Identify which cell holds the provided text, then report its [x, y] central coordinate. 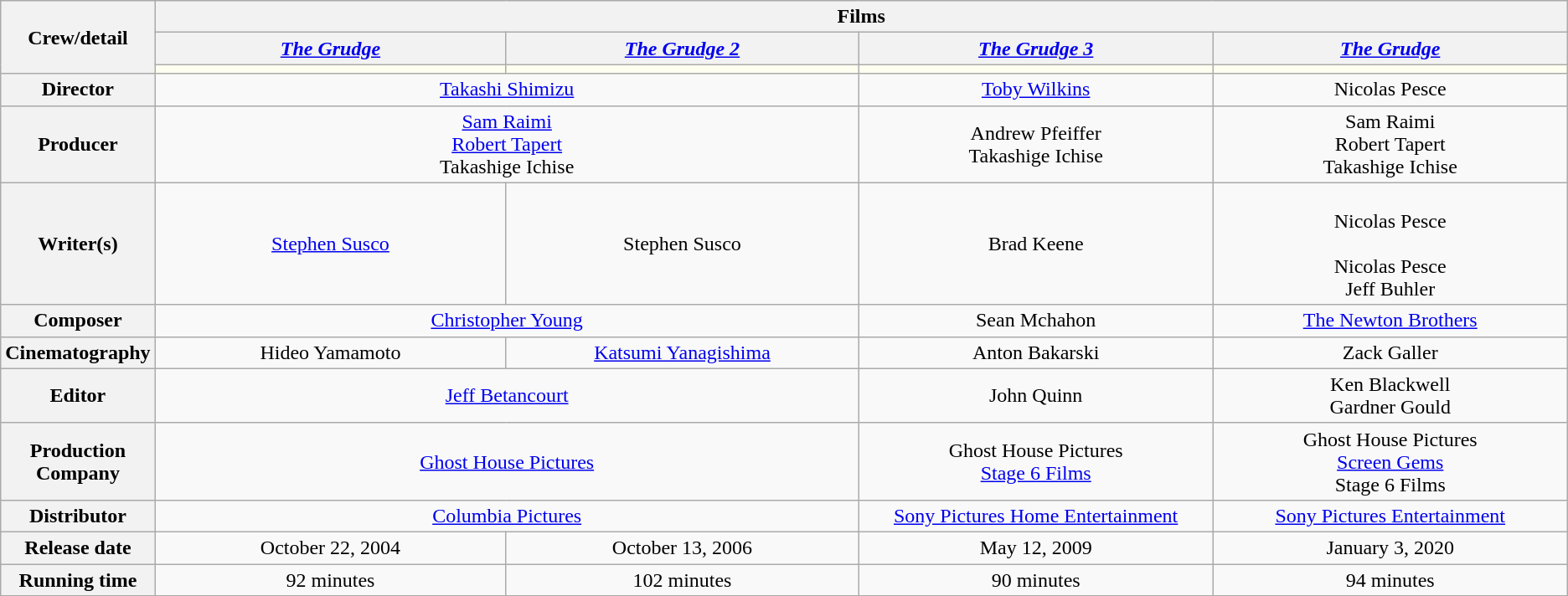
Ken BlackwellGardner Gould [1390, 395]
Sean Mchahon [1035, 321]
The Newton Brothers [1390, 321]
Production Company [78, 461]
Christopher Young [507, 321]
Nicolas PesceNicolas PesceJeff Buhler [1390, 244]
Takashi Shimizu [507, 90]
Sony Pictures Entertainment [1390, 516]
92 minutes [330, 580]
Anton Bakarski [1035, 352]
Zack Galler [1390, 352]
Editor [78, 395]
Writer(s) [78, 244]
Ghost House PicturesScreen GemsStage 6 Films [1390, 461]
Distributor [78, 516]
Running time [78, 580]
Cinematography [78, 352]
90 minutes [1035, 580]
Nicolas Pesce [1390, 90]
January 3, 2020 [1390, 547]
102 minutes [682, 580]
Jeff Betancourt [507, 395]
Crew/detail [78, 37]
Brad Keene [1035, 244]
Ghost House Pictures [507, 461]
Sony Pictures Home Entertainment [1035, 516]
October 13, 2006 [682, 547]
Katsumi Yanagishima [682, 352]
Films [861, 17]
The Grudge 2 [682, 49]
Release date [78, 547]
Producer [78, 144]
Columbia Pictures [507, 516]
Hideo Yamamoto [330, 352]
John Quinn [1035, 395]
Toby Wilkins [1035, 90]
Director [78, 90]
Ghost House PicturesStage 6 Films [1035, 461]
October 22, 2004 [330, 547]
May 12, 2009 [1035, 547]
94 minutes [1390, 580]
Composer [78, 321]
The Grudge 3 [1035, 49]
Andrew PfeifferTakashige Ichise [1035, 144]
